For the text-containing cell, return its midpoint in (x, y) coordinate format. 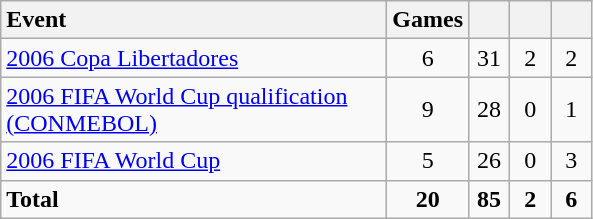
2006 FIFA World Cup qualification (CONMEBOL) (194, 110)
31 (490, 58)
9 (428, 110)
20 (428, 199)
5 (428, 161)
Total (194, 199)
2006 FIFA World Cup (194, 161)
3 (572, 161)
28 (490, 110)
1 (572, 110)
85 (490, 199)
2006 Copa Libertadores (194, 58)
26 (490, 161)
Games (428, 20)
Event (194, 20)
